Extract the (x, y) coordinate from the center of the cell holding the provided text.  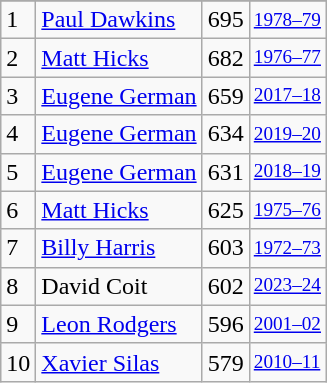
10 (18, 362)
603 (226, 248)
6 (18, 210)
625 (226, 210)
3 (18, 96)
8 (18, 286)
579 (226, 362)
634 (226, 134)
Paul Dawkins (119, 20)
4 (18, 134)
631 (226, 172)
5 (18, 172)
1975–76 (287, 210)
2017–18 (287, 96)
Billy Harris (119, 248)
7 (18, 248)
695 (226, 20)
1972–73 (287, 248)
1978–79 (287, 20)
2018–19 (287, 172)
2023–24 (287, 286)
David Coit (119, 286)
Leon Rodgers (119, 324)
682 (226, 58)
2019–20 (287, 134)
2 (18, 58)
Xavier Silas (119, 362)
602 (226, 286)
1976–77 (287, 58)
596 (226, 324)
659 (226, 96)
9 (18, 324)
2010–11 (287, 362)
2001–02 (287, 324)
1 (18, 20)
